Identify which cell holds the provided text, then report its (x, y) central coordinate. 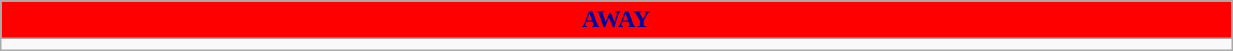
AWAY (616, 20)
